Locate the cell with the specified text and output its [x, y] center coordinate. 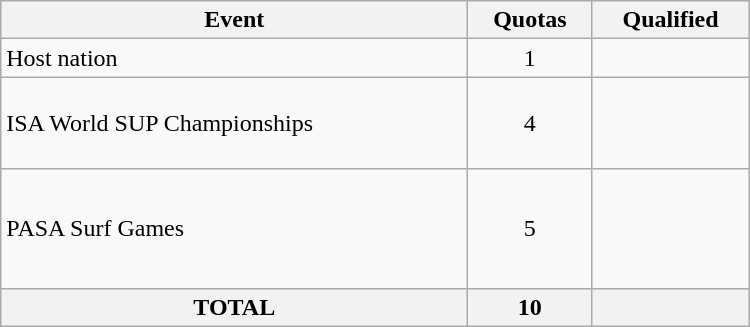
ISA World SUP Championships [234, 123]
Host nation [234, 58]
Quotas [530, 20]
5 [530, 228]
TOTAL [234, 307]
4 [530, 123]
Event [234, 20]
PASA Surf Games [234, 228]
1 [530, 58]
Qualified [670, 20]
10 [530, 307]
